Find where the given text appears and provide that cell's center as (x, y) coordinate. 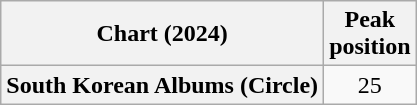
25 (370, 85)
South Korean Albums (Circle) (162, 85)
Chart (2024) (162, 34)
Peakposition (370, 34)
